Provide the (X, Y) coordinate of the cell's center where the given text is located.  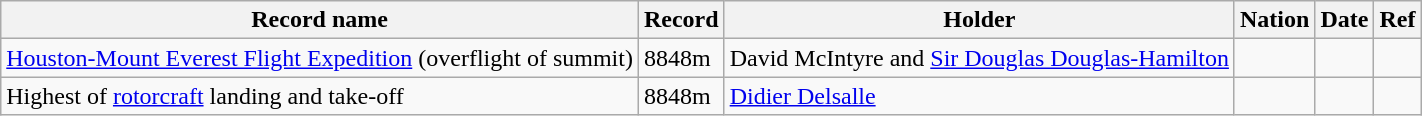
Ref (1398, 20)
David McIntyre and Sir Douglas Douglas-Hamilton (979, 58)
Record name (320, 20)
Record (681, 20)
Holder (979, 20)
Nation (1274, 20)
Didier Delsalle (979, 96)
Date (1344, 20)
Highest of rotorcraft landing and take-off (320, 96)
Houston-Mount Everest Flight Expedition (overflight of summit) (320, 58)
